Output the [X, Y] coordinate of the center of the cell containing the given text.  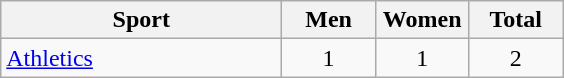
2 [516, 58]
Men [329, 20]
Total [516, 20]
Women [422, 20]
Sport [142, 20]
Athletics [142, 58]
